Detect which cell encompasses the target text, then output its (X, Y) center coordinate. 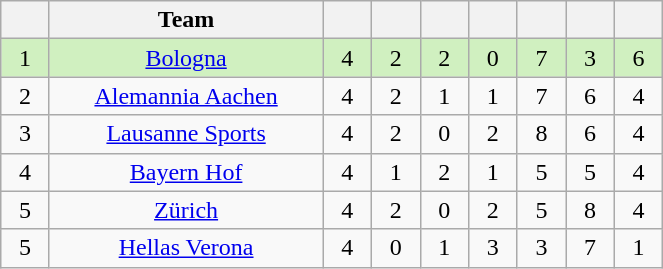
Bologna (186, 58)
Bayern Hof (186, 172)
Team (186, 20)
Hellas Verona (186, 248)
Zürich (186, 210)
Lausanne Sports (186, 134)
Alemannia Aachen (186, 96)
